Find where the given text appears and provide that cell's center as (x, y) coordinate. 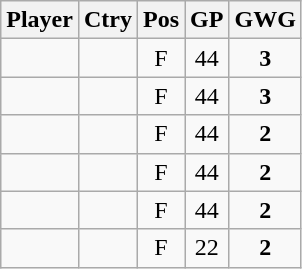
GP (207, 20)
22 (207, 248)
Player (40, 20)
Ctry (108, 20)
Pos (160, 20)
GWG (265, 20)
